From the cell containing the given text, extract its center point as (X, Y) coordinate. 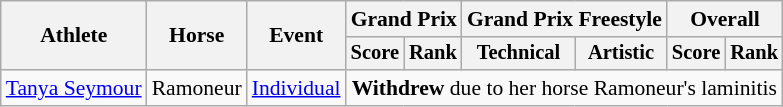
Overall (725, 19)
Event (296, 36)
Artistic (621, 54)
Horse (197, 36)
Technical (518, 54)
Grand Prix Freestyle (564, 19)
Grand Prix (404, 19)
Athlete (74, 36)
Withdrew due to her horse Ramoneur's laminitis (564, 88)
Individual (296, 88)
Tanya Seymour (74, 88)
Ramoneur (197, 88)
